Return the (x, y) coordinate for the center point of the cell that contains the specified text.  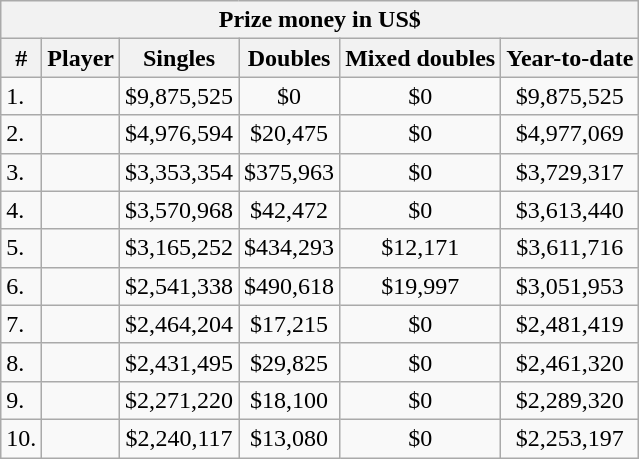
3. (22, 172)
Singles (180, 58)
$13,080 (290, 438)
$3,613,440 (570, 210)
Mixed doubles (420, 58)
Doubles (290, 58)
$434,293 (290, 248)
$20,475 (290, 134)
$12,171 (420, 248)
$3,051,953 (570, 286)
7. (22, 324)
1. (22, 96)
$2,481,419 (570, 324)
$29,825 (290, 362)
# (22, 58)
$375,963 (290, 172)
$4,977,069 (570, 134)
$2,464,204 (180, 324)
$2,541,338 (180, 286)
Player (81, 58)
Year-to-date (570, 58)
Prize money in US$ (320, 20)
$2,461,320 (570, 362)
$2,271,220 (180, 400)
8. (22, 362)
$4,976,594 (180, 134)
5. (22, 248)
$490,618 (290, 286)
$3,353,354 (180, 172)
$2,240,117 (180, 438)
$3,165,252 (180, 248)
$19,997 (420, 286)
$3,570,968 (180, 210)
10. (22, 438)
2. (22, 134)
9. (22, 400)
$18,100 (290, 400)
$2,253,197 (570, 438)
$17,215 (290, 324)
$2,431,495 (180, 362)
$3,611,716 (570, 248)
4. (22, 210)
6. (22, 286)
$2,289,320 (570, 400)
$3,729,317 (570, 172)
$42,472 (290, 210)
